Output the [x, y] coordinate of the center of the cell containing the given text.  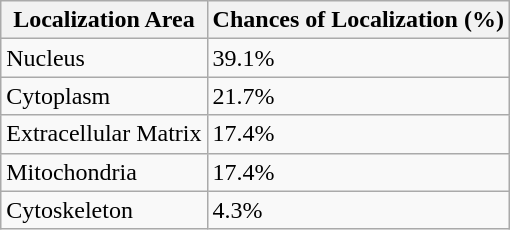
4.3% [358, 210]
Nucleus [104, 58]
Localization Area [104, 20]
Cytoskeleton [104, 210]
39.1% [358, 58]
Extracellular Matrix [104, 134]
Mitochondria [104, 172]
Cytoplasm [104, 96]
21.7% [358, 96]
Chances of Localization (%) [358, 20]
